Provide the (X, Y) coordinate of the cell's center where the given text is located.  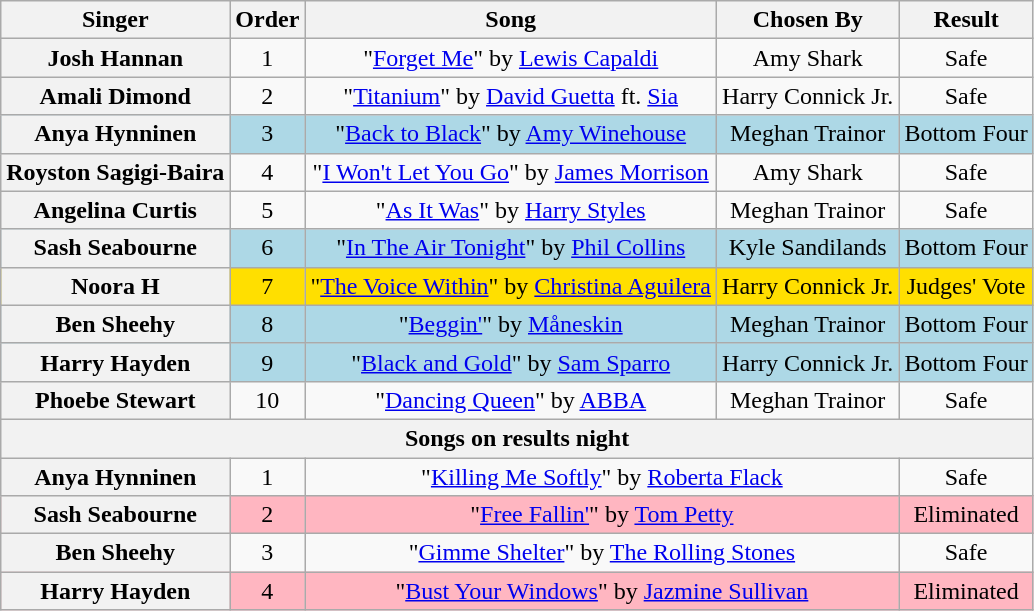
Songs on results night (518, 438)
Song (511, 20)
"I Won't Let You Go" by James Morrison (511, 172)
"Beggin'" by Måneskin (511, 324)
7 (268, 286)
"Black and Gold" by Sam Sparro (511, 362)
Result (966, 20)
5 (268, 210)
Angelina Curtis (116, 210)
Chosen By (808, 20)
"Back to Black" by Amy Winehouse (511, 134)
Kyle Sandilands (808, 248)
Noora H (116, 286)
Order (268, 20)
6 (268, 248)
9 (268, 362)
"Gimme Shelter" by The Rolling Stones (602, 553)
"Forget Me" by Lewis Capaldi (511, 58)
8 (268, 324)
Josh Hannan (116, 58)
Amali Dimond (116, 96)
Singer (116, 20)
Judges' Vote (966, 286)
Royston Sagigi-Baira (116, 172)
"In The Air Tonight" by Phil Collins (511, 248)
"Free Fallin'" by Tom Petty (602, 515)
10 (268, 400)
"The Voice Within" by Christina Aguilera (511, 286)
Phoebe Stewart (116, 400)
"As It Was" by Harry Styles (511, 210)
"Dancing Queen" by ABBA (511, 400)
"Bust Your Windows" by Jazmine Sullivan (602, 591)
"Killing Me Softly" by Roberta Flack (602, 477)
"Titanium" by David Guetta ft. Sia (511, 96)
